Locate the cell with the specified text and output its (X, Y) center coordinate. 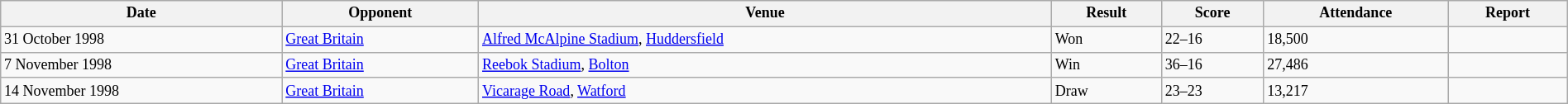
Attendance (1356, 13)
Opponent (380, 13)
Alfred McAlpine Stadium, Huddersfield (766, 40)
14 November 1998 (141, 91)
36–16 (1212, 64)
22–16 (1212, 40)
23–23 (1212, 91)
Venue (766, 13)
18,500 (1356, 40)
7 November 1998 (141, 64)
Score (1212, 13)
Won (1107, 40)
13,217 (1356, 91)
31 October 1998 (141, 40)
27,486 (1356, 64)
Report (1508, 13)
Date (141, 13)
Reebok Stadium, Bolton (766, 64)
Draw (1107, 91)
Win (1107, 64)
Result (1107, 13)
Vicarage Road, Watford (766, 91)
